Capture the cell that displays the provided text and extract its (X, Y) central coordinate. 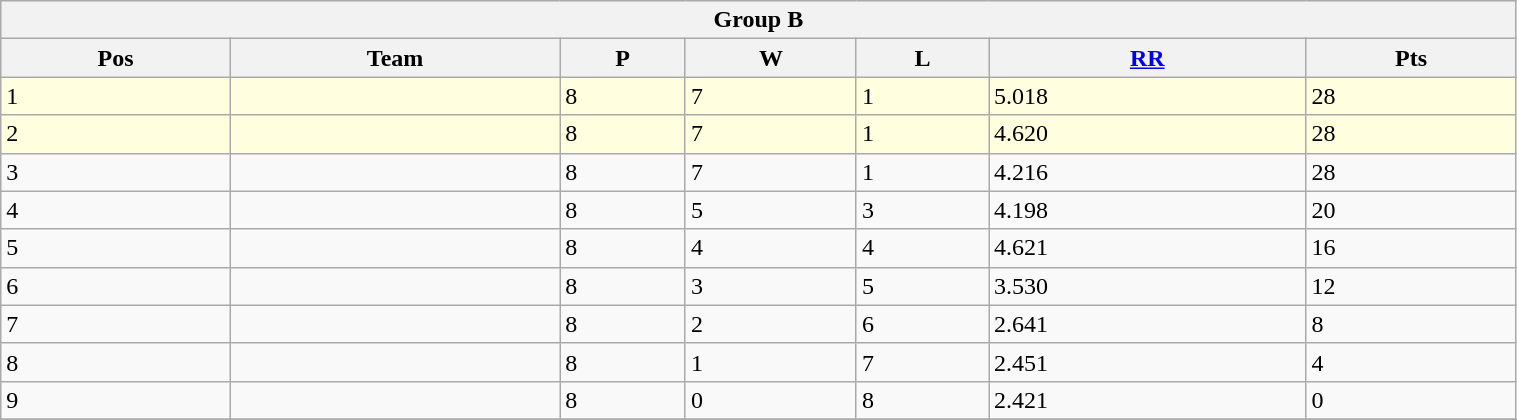
20 (1411, 210)
5.018 (1146, 96)
4.216 (1146, 172)
Group B (758, 20)
12 (1411, 286)
3.530 (1146, 286)
4.198 (1146, 210)
Pts (1411, 58)
2.421 (1146, 400)
16 (1411, 248)
RR (1146, 58)
9 (116, 400)
P (623, 58)
4.621 (1146, 248)
W (770, 58)
2.451 (1146, 362)
Pos (116, 58)
4.620 (1146, 134)
Team (394, 58)
L (922, 58)
2.641 (1146, 324)
